Identify which cell holds the provided text, then report its [x, y] central coordinate. 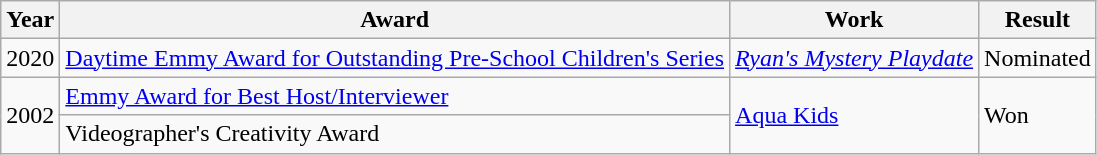
Emmy Award for Best Host/Interviewer [395, 96]
Year [30, 20]
Ryan's Mystery Playdate [854, 58]
Aqua Kids [854, 115]
Nominated [1038, 58]
Videographer's Creativity Award [395, 134]
Award [395, 20]
Result [1038, 20]
Daytime Emmy Award for Outstanding Pre-School Children's Series [395, 58]
Work [854, 20]
2002 [30, 115]
2020 [30, 58]
Won [1038, 115]
